Find where the given text appears and provide that cell's center as [X, Y] coordinate. 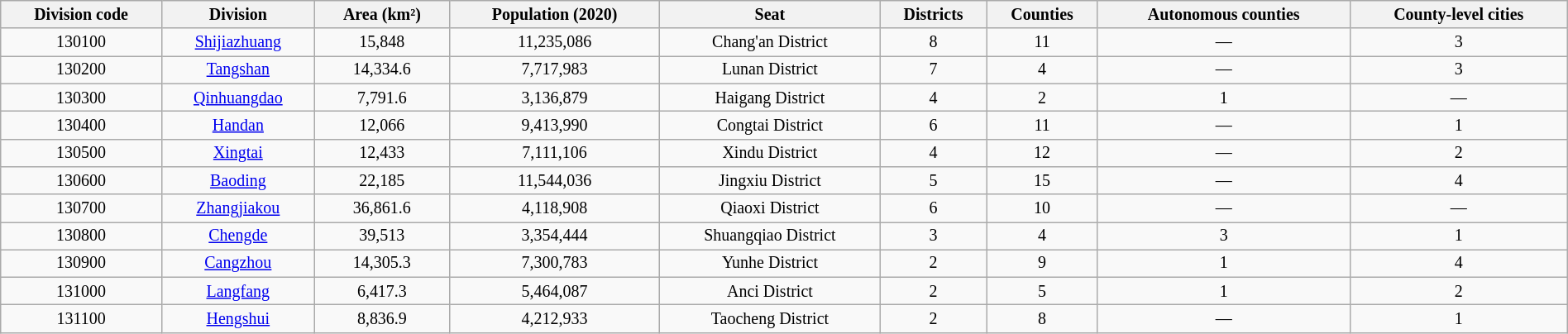
130800 [81, 236]
10 [1042, 208]
15 [1042, 180]
Xindu District [770, 152]
Baoding [238, 180]
7,300,783 [554, 263]
4,118,908 [554, 208]
Handan [238, 126]
5,464,087 [554, 291]
7,717,983 [554, 69]
Jingxiu District [770, 180]
Tangshan [238, 69]
Division [238, 15]
County-level cities [1459, 15]
15,848 [382, 43]
Shijiazhuang [238, 43]
11,544,036 [554, 180]
Chang'an District [770, 43]
Division code [81, 15]
Counties [1042, 15]
Zhangjiakou [238, 208]
7 [933, 69]
Seat [770, 15]
Area (km²) [382, 15]
22,185 [382, 180]
11,235,086 [554, 43]
Congtai District [770, 126]
Autonomous counties [1224, 15]
130100 [81, 43]
12 [1042, 152]
12,433 [382, 152]
12,066 [382, 126]
130200 [81, 69]
7,111,106 [554, 152]
131100 [81, 319]
3,136,879 [554, 98]
Haigang District [770, 98]
3,354,444 [554, 236]
Lunan District [770, 69]
130600 [81, 180]
Taocheng District [770, 319]
6,417.3 [382, 291]
14,305.3 [382, 263]
Langfang [238, 291]
9,413,990 [554, 126]
Hengshui [238, 319]
Cangzhou [238, 263]
130400 [81, 126]
4,212,933 [554, 319]
Anci District [770, 291]
7,791.6 [382, 98]
Yunhe District [770, 263]
Xingtai [238, 152]
8,836.9 [382, 319]
130700 [81, 208]
131000 [81, 291]
Chengde [238, 236]
130900 [81, 263]
Districts [933, 15]
39,513 [382, 236]
36,861.6 [382, 208]
9 [1042, 263]
14,334.6 [382, 69]
Population (2020) [554, 15]
Qiaoxi District [770, 208]
130300 [81, 98]
Qinhuangdao [238, 98]
130500 [81, 152]
Shuangqiao District [770, 236]
